Scan for the cell matching the given text and deliver its [x, y] coordinate at center. 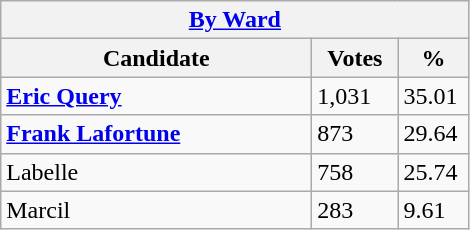
283 [355, 210]
Votes [355, 58]
25.74 [434, 172]
1,031 [355, 96]
29.64 [434, 134]
873 [355, 134]
Marcil [156, 210]
35.01 [434, 96]
Frank Lafortune [156, 134]
% [434, 58]
Candidate [156, 58]
By Ward [235, 20]
758 [355, 172]
Labelle [156, 172]
Eric Query [156, 96]
9.61 [434, 210]
